Detect which cell encompasses the target text, then output its (x, y) center coordinate. 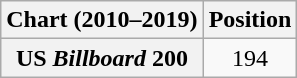
194 (250, 58)
Chart (2010–2019) (102, 20)
Position (250, 20)
US Billboard 200 (102, 58)
